Search for the cell housing the specified text and yield its (x, y) center coordinate. 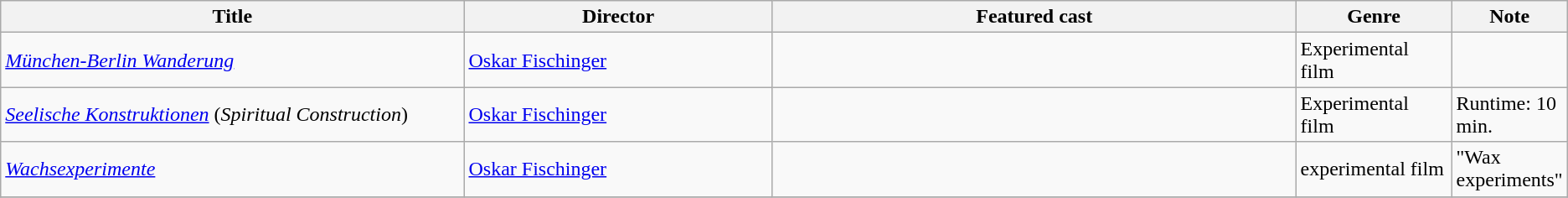
Wachsexperimente (233, 169)
Note (1509, 17)
Runtime: 10 min. (1509, 114)
Seelische Konstruktionen (Spiritual Construction) (233, 114)
experimental film (1374, 169)
"Wax experiments" (1509, 169)
Title (233, 17)
München-Berlin Wanderung (233, 60)
Genre (1374, 17)
Featured cast (1034, 17)
Director (618, 17)
